Return (x, y) of the center of cell containing provided text 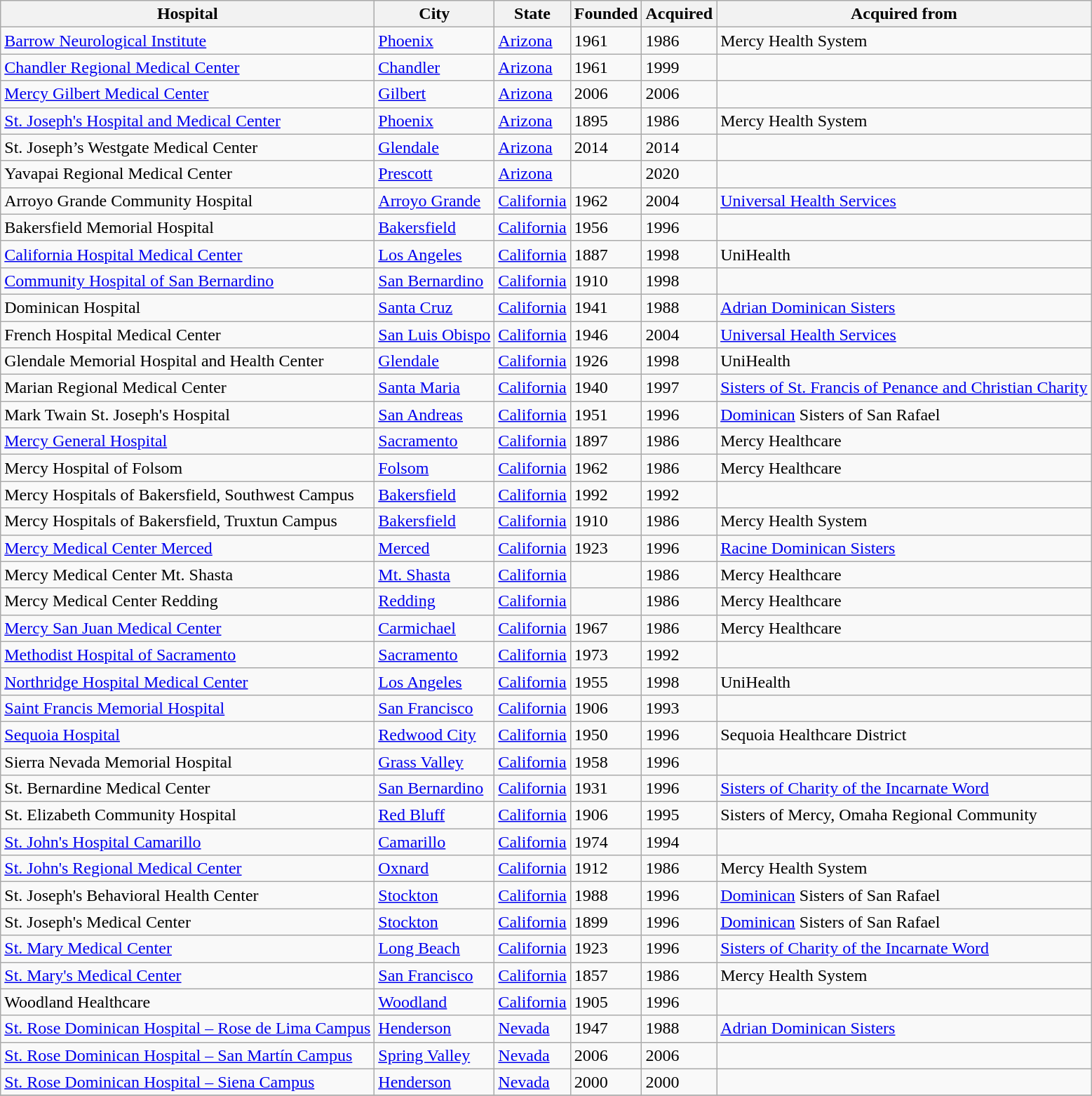
Racine Dominican Sisters (904, 548)
City (435, 14)
St. John's Hospital Camarillo (188, 842)
Methodist Hospital of Sacramento (188, 655)
1926 (606, 361)
Long Beach (435, 949)
Mercy Gilbert Medical Center (188, 94)
1931 (606, 789)
Grass Valley (435, 761)
Oxnard (435, 869)
St. Rose Dominican Hospital – San Martín Campus (188, 1055)
Acquired (679, 14)
San Luis Obispo (435, 335)
1887 (606, 254)
1995 (679, 815)
1973 (606, 655)
1950 (606, 735)
Saint Francis Memorial Hospital (188, 708)
Woodland Healthcare (188, 1002)
St. Mary's Medical Center (188, 975)
1899 (606, 922)
Community Hospital of San Bernardino (188, 281)
Northridge Hospital Medical Center (188, 681)
Mark Twain St. Joseph's Hospital (188, 415)
Redding (435, 601)
St. Joseph's Hospital and Medical Center (188, 121)
1974 (606, 842)
Sisters of St. Francis of Penance and Christian Charity (904, 388)
1993 (679, 708)
Prescott (435, 174)
Glendale Memorial Hospital and Health Center (188, 361)
St. John's Regional Medical Center (188, 869)
St. Joseph's Medical Center (188, 922)
1951 (606, 415)
Yavapai Regional Medical Center (188, 174)
Folsom (435, 468)
1994 (679, 842)
Mercy Medical Center Mt. Shasta (188, 575)
1895 (606, 121)
Woodland (435, 1002)
Redwood City (435, 735)
Chandler Regional Medical Center (188, 67)
Sisters of Mercy, Omaha Regional Community (904, 815)
St. Joseph's Behavioral Health Center (188, 895)
Arroyo Grande (435, 201)
Dominican Hospital (188, 307)
St. Bernardine Medical Center (188, 789)
1946 (606, 335)
Mercy San Juan Medical Center (188, 628)
Arroyo Grande Community Hospital (188, 201)
Barrow Neurological Institute (188, 41)
Mercy Medical Center Redding (188, 601)
1958 (606, 761)
Acquired from (904, 14)
Spring Valley (435, 1055)
1897 (606, 441)
California Hospital Medical Center (188, 254)
Santa Cruz (435, 307)
1955 (606, 681)
1956 (606, 227)
1857 (606, 975)
Mercy Medical Center Merced (188, 548)
2020 (679, 174)
State (532, 14)
St. Rose Dominican Hospital – Rose de Lima Campus (188, 1029)
St. Rose Dominican Hospital – Siena Campus (188, 1082)
1905 (606, 1002)
Mt. Shasta (435, 575)
Santa Maria (435, 388)
Camarillo (435, 842)
Sequoia Healthcare District (904, 735)
Mercy Hospital of Folsom (188, 468)
Merced (435, 548)
1947 (606, 1029)
1941 (606, 307)
Bakersfield Memorial Hospital (188, 227)
Mercy Hospitals of Bakersfield, Truxtun Campus (188, 521)
1997 (679, 388)
San Andreas (435, 415)
Hospital (188, 14)
Marian Regional Medical Center (188, 388)
Gilbert (435, 94)
Red Bluff (435, 815)
Founded (606, 14)
Sequoia Hospital (188, 735)
1940 (606, 388)
Chandler (435, 67)
1967 (606, 628)
French Hospital Medical Center (188, 335)
Mercy General Hospital (188, 441)
1999 (679, 67)
St. Elizabeth Community Hospital (188, 815)
Mercy Hospitals of Bakersfield, Southwest Campus (188, 495)
St. Mary Medical Center (188, 949)
1912 (606, 869)
Sierra Nevada Memorial Hospital (188, 761)
Carmichael (435, 628)
St. Joseph’s Westgate Medical Center (188, 147)
